Search for the cell housing the specified text and yield its [x, y] center coordinate. 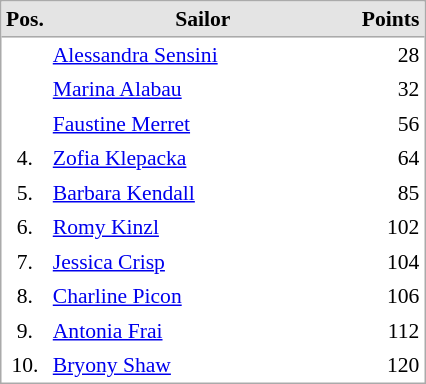
85 [390, 193]
28 [390, 55]
Bryony Shaw [202, 365]
Jessica Crisp [202, 261]
102 [390, 227]
10. [26, 365]
6. [26, 227]
Pos. [26, 20]
Marina Alabau [202, 89]
9. [26, 331]
64 [390, 158]
112 [390, 331]
Alessandra Sensini [202, 55]
Faustine Merret [202, 123]
32 [390, 89]
56 [390, 123]
Points [390, 20]
4. [26, 158]
5. [26, 193]
104 [390, 261]
8. [26, 296]
Barbara Kendall [202, 193]
120 [390, 365]
106 [390, 296]
Charline Picon [202, 296]
Antonia Frai [202, 331]
7. [26, 261]
Sailor [202, 20]
Zofia Klepacka [202, 158]
Romy Kinzl [202, 227]
